Locate the cell with the specified text and output its (x, y) center coordinate. 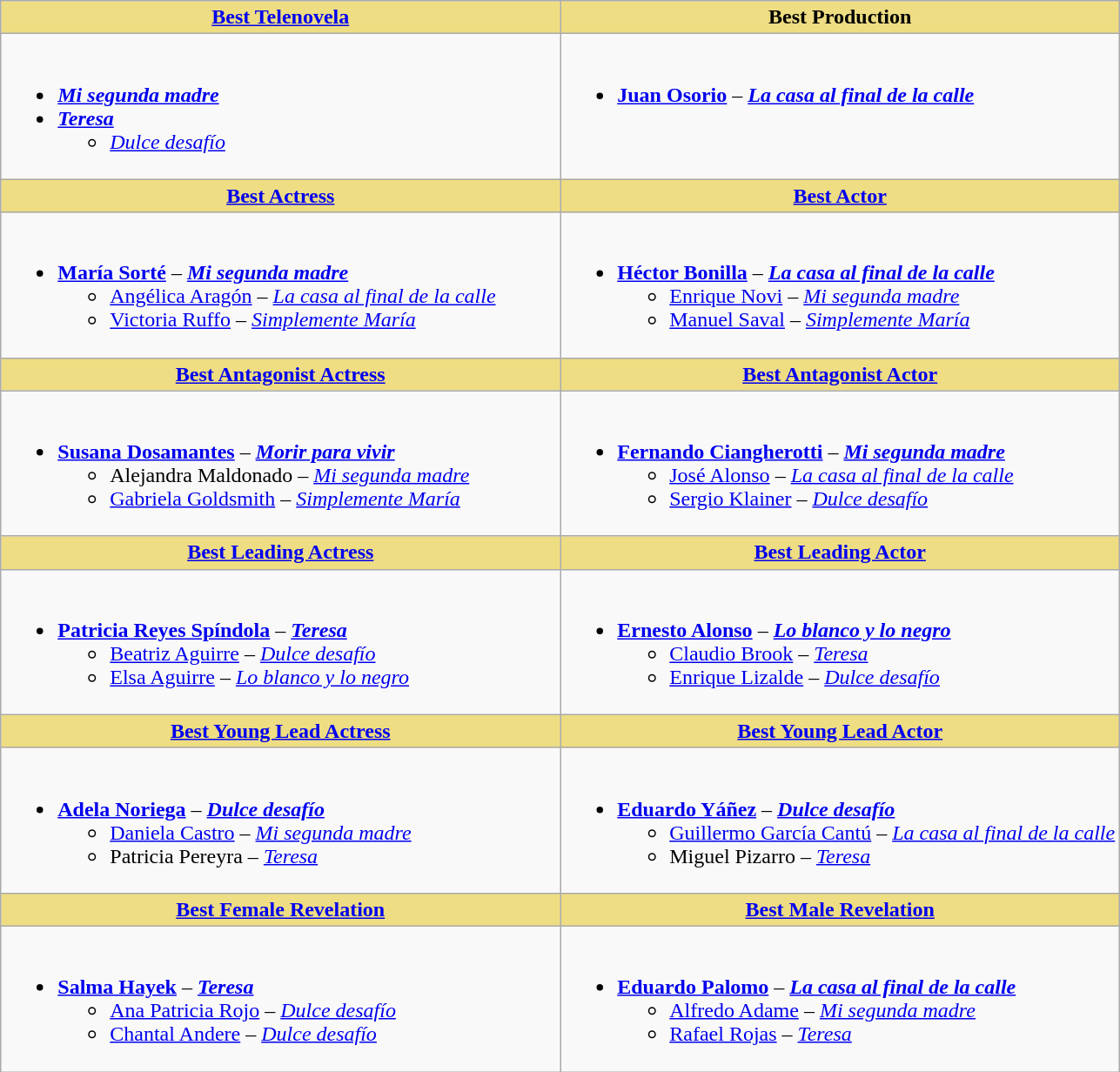
Best Young Lead Actor (841, 731)
Susana Dosamantes – Morir para vivirAlejandra Maldonado – Mi segunda madreGabriela Goldsmith – Simplemente María (280, 463)
Best Young Lead Actress (280, 731)
Salma Hayek – TeresaAna Patricia Rojo – Dulce desafíoChantal Andere – Dulce desafío (280, 999)
Mi segunda madreTeresaDulce desafío (280, 106)
Best Actor (841, 196)
Best Male Revelation (841, 909)
Best Production (841, 17)
Ernesto Alonso – Lo blanco y lo negroClaudio Brook – TeresaEnrique Lizalde – Dulce desafío (841, 642)
Best Female Revelation (280, 909)
María Sorté – Mi segunda madreAngélica Aragón – La casa al final de la calleVictoria Ruffo – Simplemente María (280, 285)
Best Actress (280, 196)
Juan Osorio – La casa al final de la calle (841, 106)
Best Antagonist Actress (280, 374)
Patricia Reyes Spíndola – TeresaBeatriz Aguirre – Dulce desafíoElsa Aguirre – Lo blanco y lo negro (280, 642)
Best Leading Actor (841, 553)
Best Telenovela (280, 17)
Adela Noriega – Dulce desafíoDaniela Castro – Mi segunda madrePatricia Pereyra – Teresa (280, 820)
Eduardo Palomo – La casa al final de la calleAlfredo Adame – Mi segunda madreRafael Rojas – Teresa (841, 999)
Fernando Ciangherotti – Mi segunda madreJosé Alonso – La casa al final de la calleSergio Klainer – Dulce desafío (841, 463)
Best Antagonist Actor (841, 374)
Eduardo Yáñez – Dulce desafíoGuillermo García Cantú – La casa al final de la calleMiguel Pizarro – Teresa (841, 820)
Héctor Bonilla – La casa al final de la calleEnrique Novi – Mi segunda madreManuel Saval – Simplemente María (841, 285)
Best Leading Actress (280, 553)
